Find where the given text appears and provide that cell's center as [X, Y] coordinate. 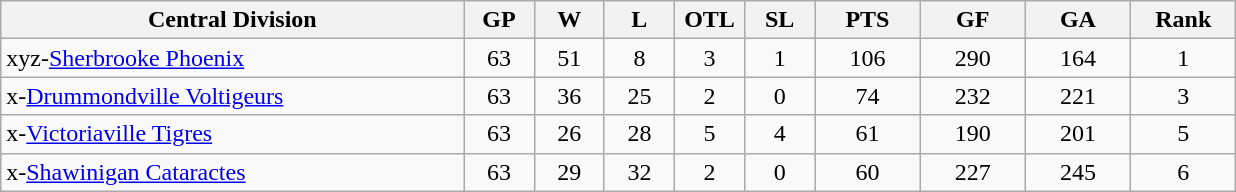
xyz-Sherbrooke Phoenix [232, 58]
Rank [1184, 20]
x-Shawinigan Cataractes [232, 172]
32 [639, 172]
25 [639, 96]
290 [972, 58]
74 [868, 96]
GA [1078, 20]
60 [868, 172]
245 [1078, 172]
8 [639, 58]
36 [569, 96]
201 [1078, 134]
x-Victoriaville Tigres [232, 134]
51 [569, 58]
OTL [709, 20]
29 [569, 172]
6 [1184, 172]
232 [972, 96]
GF [972, 20]
Central Division [232, 20]
190 [972, 134]
x-Drummondville Voltigeurs [232, 96]
SL [780, 20]
164 [1078, 58]
106 [868, 58]
GP [499, 20]
PTS [868, 20]
W [569, 20]
221 [1078, 96]
227 [972, 172]
26 [569, 134]
28 [639, 134]
L [639, 20]
61 [868, 134]
4 [780, 134]
